Return [x, y] of the center of cell containing provided text 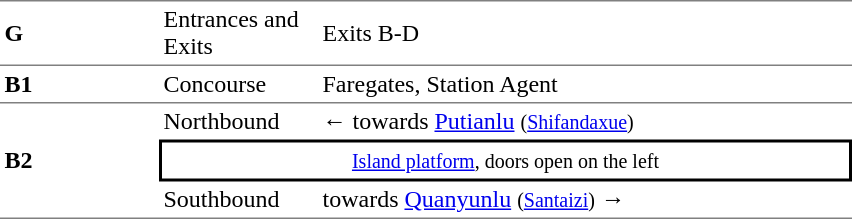
Exits B-D [585, 33]
Northbound [238, 122]
B1 [80, 85]
Concourse [238, 85]
Faregates, Station Agent [585, 85]
G [80, 33]
Island platform, doors open on the left [506, 161]
Entrances and Exits [238, 33]
← towards Putianlu (Shifandaxue) [585, 122]
